Search for the cell housing the specified text and yield its (x, y) center coordinate. 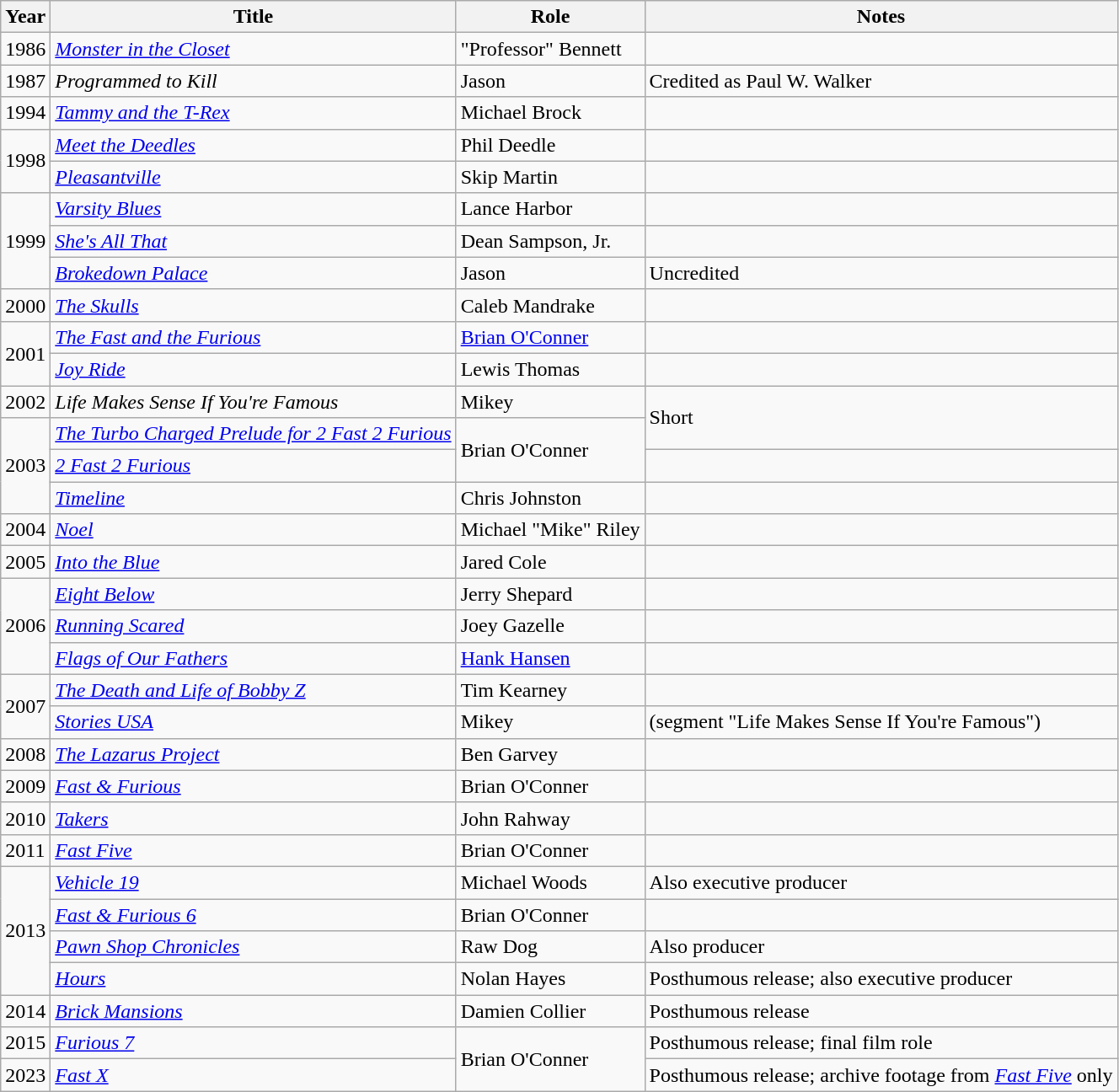
Jared Cole (550, 562)
2 Fast 2 Furious (253, 466)
Damien Collier (550, 1011)
Title (253, 17)
Raw Dog (550, 947)
Fast Five (253, 850)
Into the Blue (253, 562)
Caleb Mandrake (550, 305)
Brokedown Palace (253, 273)
Monster in the Closet (253, 49)
Takers (253, 818)
Ben Garvey (550, 754)
2011 (25, 850)
Michael Brock (550, 113)
Fast & Furious 6 (253, 914)
Posthumous release; also executive producer (881, 979)
Also executive producer (881, 882)
Hank Hansen (550, 658)
Running Scared (253, 626)
2004 (25, 530)
Dean Sampson, Jr. (550, 241)
2005 (25, 562)
Credited as Paul W. Walker (881, 81)
Joey Gazelle (550, 626)
Chris Johnston (550, 498)
Lance Harbor (550, 209)
The Turbo Charged Prelude for 2 Fast 2 Furious (253, 434)
Programmed to Kill (253, 81)
Vehicle 19 (253, 882)
Fast & Furious (253, 786)
The Lazarus Project (253, 754)
2015 (25, 1043)
Posthumous release (881, 1011)
Posthumous release; archive footage from Fast Five only (881, 1075)
Brick Mansions (253, 1011)
2007 (25, 706)
1994 (25, 113)
John Rahway (550, 818)
2000 (25, 305)
Short (881, 418)
Michael "Mike" Riley (550, 530)
Role (550, 17)
(segment "Life Makes Sense If You're Famous") (881, 722)
2009 (25, 786)
Pleasantville (253, 177)
Skip Martin (550, 177)
Tammy and the T-Rex (253, 113)
Also producer (881, 947)
2006 (25, 626)
2010 (25, 818)
Nolan Hayes (550, 979)
Posthumous release; final film role (881, 1043)
2014 (25, 1011)
Notes (881, 17)
Michael Woods (550, 882)
2002 (25, 402)
1999 (25, 241)
Tim Kearney (550, 690)
Life Makes Sense If You're Famous (253, 402)
Stories USA (253, 722)
2013 (25, 930)
Hours (253, 979)
Jerry Shepard (550, 594)
Pawn Shop Chronicles (253, 947)
2003 (25, 466)
The Death and Life of Bobby Z (253, 690)
Varsity Blues (253, 209)
1986 (25, 49)
Lewis Thomas (550, 369)
2008 (25, 754)
"Professor" Bennett (550, 49)
Year (25, 17)
Joy Ride (253, 369)
2023 (25, 1075)
Furious 7 (253, 1043)
2001 (25, 353)
Fast X (253, 1075)
Flags of Our Fathers (253, 658)
1998 (25, 161)
The Fast and the Furious (253, 337)
Uncredited (881, 273)
The Skulls (253, 305)
Meet the Deedles (253, 145)
Phil Deedle (550, 145)
Timeline (253, 498)
She's All That (253, 241)
Noel (253, 530)
1987 (25, 81)
Eight Below (253, 594)
